Output the [X, Y] coordinate of the center of the cell containing the given text.  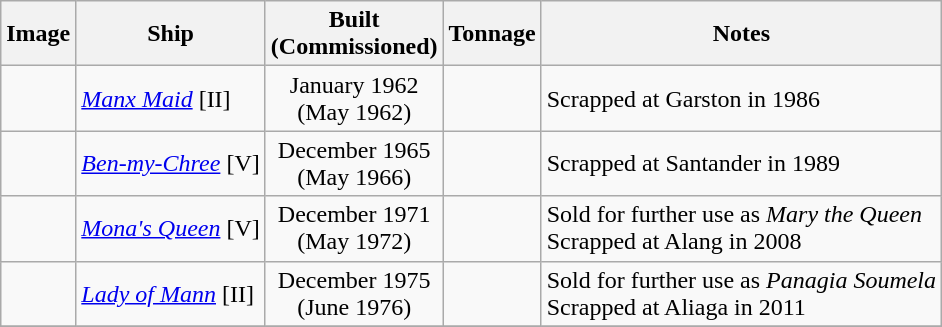
December 1975(June 1976) [354, 294]
Scrapped at Santander in 1989 [741, 164]
Sold for further use as Panagia SoumelaScrapped at Aliaga in 2011 [741, 294]
Notes [741, 34]
Manx Maid [II] [170, 98]
Lady of Mann [II] [170, 294]
January 1962(May 1962) [354, 98]
Built(Commissioned) [354, 34]
Ship [170, 34]
Ben-my-Chree [V] [170, 164]
Scrapped at Garston in 1986 [741, 98]
Sold for further use as Mary the QueenScrapped at Alang in 2008 [741, 228]
Image [38, 34]
December 1965(May 1966) [354, 164]
December 1971(May 1972) [354, 228]
Tonnage [492, 34]
Mona's Queen [V] [170, 228]
